Detect which cell encompasses the target text, then output its [X, Y] center coordinate. 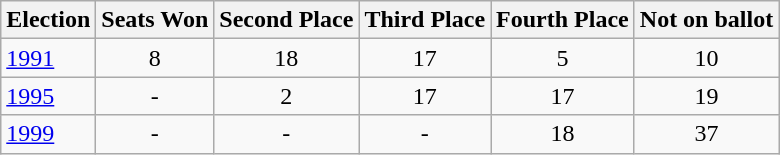
Third Place [425, 20]
Not on ballot [706, 20]
19 [706, 96]
37 [706, 134]
Seats Won [155, 20]
2 [286, 96]
1999 [48, 134]
Second Place [286, 20]
1995 [48, 96]
Fourth Place [563, 20]
8 [155, 58]
1991 [48, 58]
5 [563, 58]
Election [48, 20]
10 [706, 58]
